For the text-containing cell, return its midpoint in [X, Y] coordinate format. 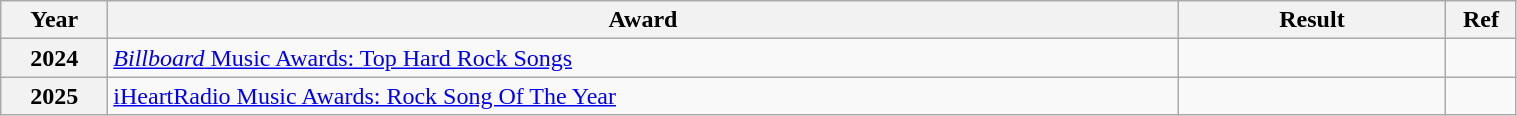
Billboard Music Awards: Top Hard Rock Songs [643, 58]
Award [643, 20]
Result [1312, 20]
Year [54, 20]
2024 [54, 58]
2025 [54, 96]
Ref [1481, 20]
iHeartRadio Music Awards: Rock Song Of The Year [643, 96]
